For the text-containing cell, return its midpoint in (X, Y) coordinate format. 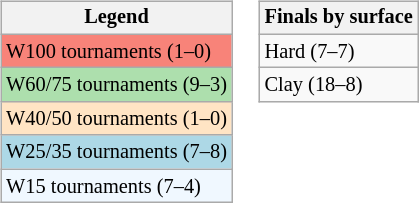
W25/35 tournaments (7–8) (116, 152)
Legend (116, 18)
Finals by surface (339, 18)
Hard (7–7) (339, 51)
W100 tournaments (1–0) (116, 51)
Clay (18–8) (339, 85)
W15 tournaments (7–4) (116, 186)
W60/75 tournaments (9–3) (116, 85)
W40/50 tournaments (1–0) (116, 119)
